Extract the [X, Y] coordinate from the center of the cell holding the provided text.  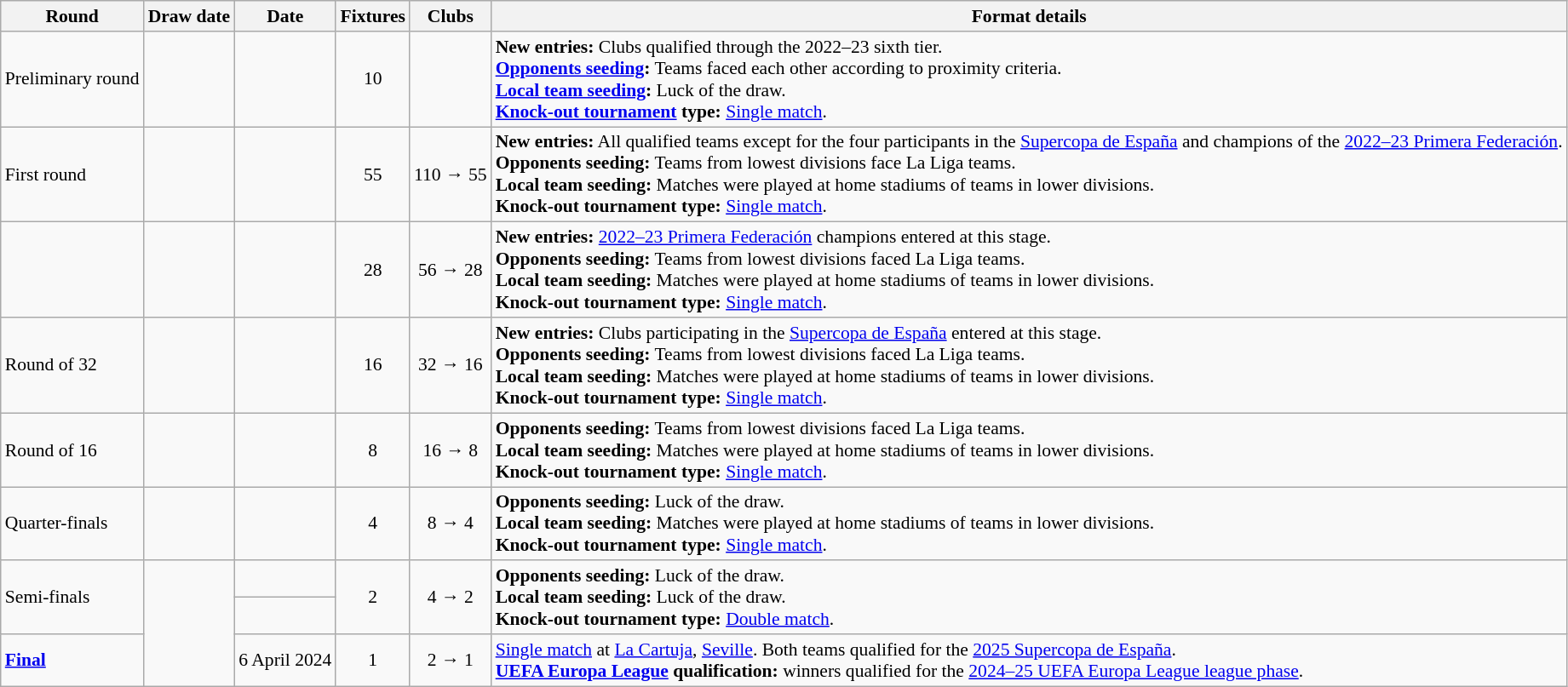
8 [372, 449]
First round [72, 175]
56 → 28 [451, 270]
Draw date [189, 16]
110 → 55 [451, 175]
55 [372, 175]
2 [372, 598]
2 → 1 [451, 661]
16 → 8 [451, 449]
8 → 4 [451, 524]
Opponents seeding: Luck of the draw.Local team seeding: Luck of the draw.Knock-out tournament type: Double match. [1029, 598]
4 → 2 [451, 598]
Clubs [451, 16]
Round of 16 [72, 449]
Format details [1029, 16]
10 [372, 79]
Final [72, 661]
1 [372, 661]
6 April 2024 [284, 661]
4 [372, 524]
28 [372, 270]
Fixtures [372, 16]
32 → 16 [451, 365]
Round [72, 16]
Preliminary round [72, 79]
Quarter-finals [72, 524]
16 [372, 365]
Date [284, 16]
Semi-finals [72, 598]
Round of 32 [72, 365]
